Search for the cell housing the specified text and yield its [X, Y] center coordinate. 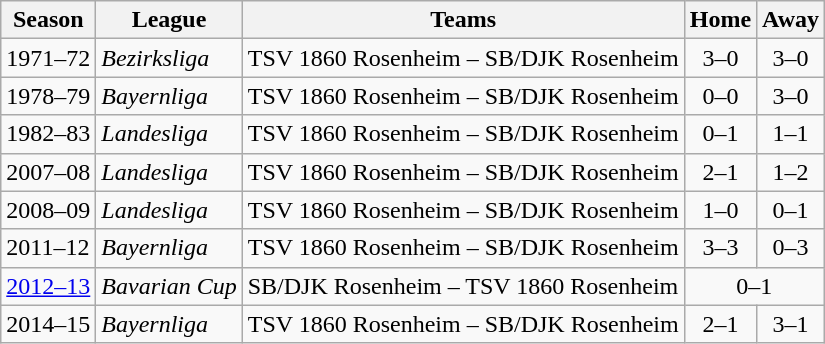
Away [791, 20]
Bezirksliga [169, 58]
2012–13 [48, 286]
League [169, 20]
2011–12 [48, 248]
2014–15 [48, 324]
1–2 [791, 172]
3–1 [791, 324]
1982–83 [48, 134]
Home [720, 20]
SB/DJK Rosenheim – TSV 1860 Rosenheim [463, 286]
3–3 [720, 248]
1–0 [720, 210]
Bavarian Cup [169, 286]
1–1 [791, 134]
Teams [463, 20]
Season [48, 20]
1978–79 [48, 96]
0–3 [791, 248]
2007–08 [48, 172]
0–0 [720, 96]
1971–72 [48, 58]
2008–09 [48, 210]
